Provide the [X, Y] coordinate of the cell's center where the given text is located.  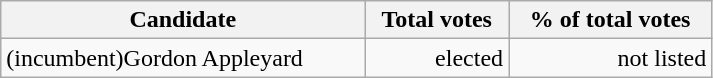
elected [437, 58]
% of total votes [610, 20]
Total votes [437, 20]
not listed [610, 58]
(incumbent)Gordon Appleyard [183, 58]
Candidate [183, 20]
